Find where the given text appears and provide that cell's center as [x, y] coordinate. 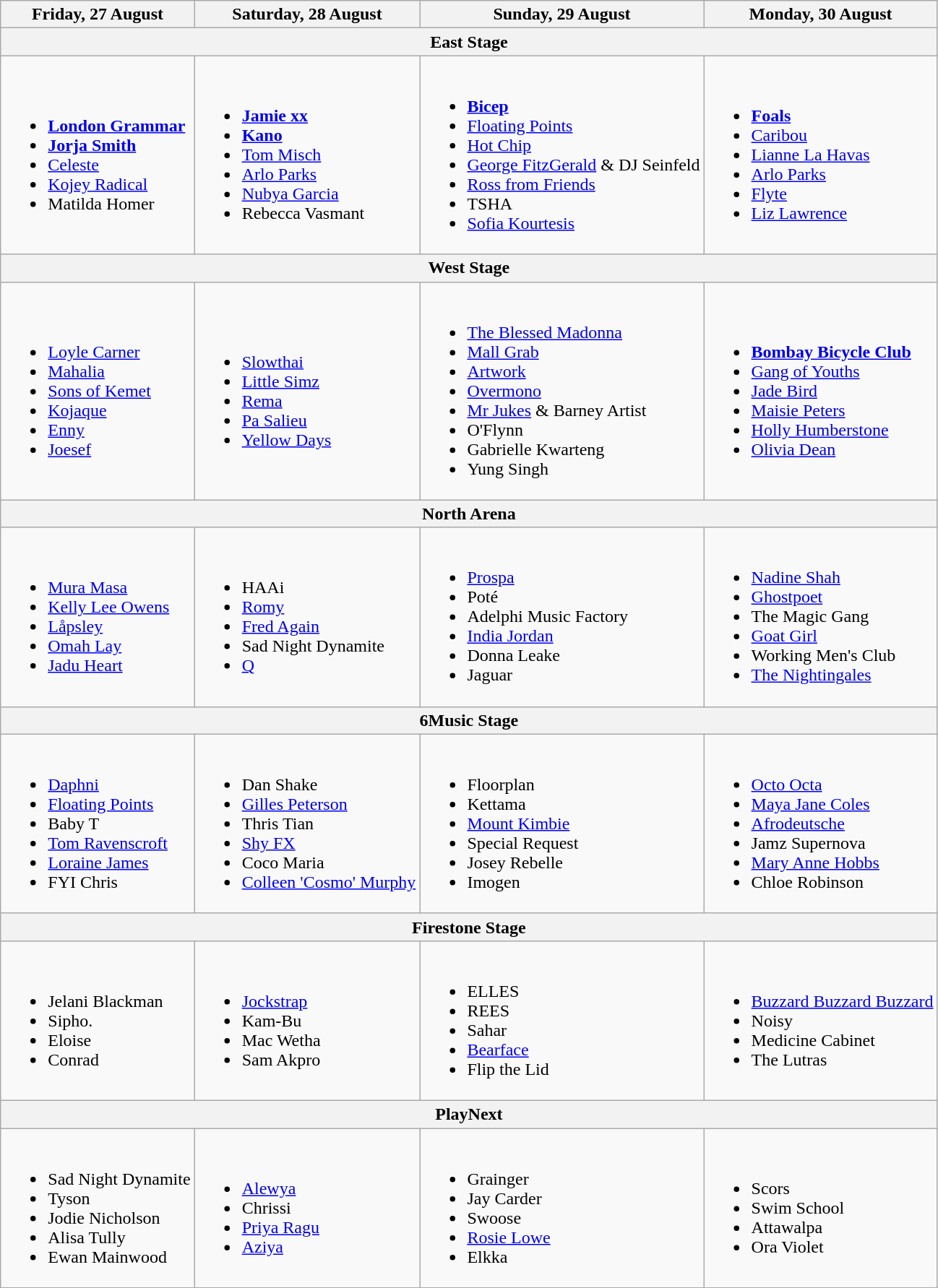
JockstrapKam-BuMac WethaSam Akpro [307, 1020]
BicepFloating PointsHot ChipGeorge FitzGerald & DJ SeinfeldRoss from FriendsTSHASofia Kourtesis [562, 155]
Octo OctaMaya Jane ColesAfrodeutscheJamz SupernovaMary Anne HobbsChloe Robinson [821, 824]
Mura MasaKelly Lee OwensLåpsleyOmah LayJadu Heart [98, 617]
Monday, 30 August [821, 14]
6Music Stage [469, 720]
Sunday, 29 August [562, 14]
PlayNext [469, 1114]
ProspaPotéAdelphi Music FactoryIndia JordanDonna LeakeJaguar [562, 617]
Firestone Stage [469, 927]
Saturday, 28 August [307, 14]
DaphniFloating PointsBaby TTom RavenscroftLoraine JamesFYI Chris [98, 824]
ELLESREESSaharBearfaceFlip the Lid [562, 1020]
East Stage [469, 42]
Nadine ShahGhostpoetThe Magic GangGoat GirlWorking Men's ClubThe Nightingales [821, 617]
Loyle CarnerMahaliaSons of KemetKojaqueEnnyJoesef [98, 391]
SlowthaiLittle SimzRemaPa SalieuYellow Days [307, 391]
AlewyaChrissiPriya RaguAziya [307, 1208]
FoalsCaribouLianne La HavasArlo ParksFlyteLiz Lawrence [821, 155]
Friday, 27 August [98, 14]
Buzzard Buzzard BuzzardNoisyMedicine CabinetThe Lutras [821, 1020]
Jelani BlackmanSipho.EloiseConrad [98, 1020]
North Arena [469, 514]
London GrammarJorja SmithCelesteKojey RadicalMatilda Homer [98, 155]
Bombay Bicycle ClubGang of YouthsJade BirdMaisie PetersHolly HumberstoneOlivia Dean [821, 391]
Sad Night DynamiteTysonJodie NicholsonAlisa TullyEwan Mainwood [98, 1208]
FloorplanKettamaMount KimbieSpecial RequestJosey RebelleImogen [562, 824]
HAAiRomyFred AgainSad Night DynamiteQ [307, 617]
Jamie xxKanoTom MischArlo ParksNubya GarciaRebecca Vasmant [307, 155]
Dan ShakeGilles PetersonThris TianShy FXCoco MariaColleen 'Cosmo' Murphy [307, 824]
The Blessed MadonnaMall GrabArtworkOvermonoMr Jukes & Barney ArtistO'FlynnGabrielle KwartengYung Singh [562, 391]
ScorsSwim SchoolAttawalpaOra Violet [821, 1208]
GraingerJay CarderSwooseRosie LoweElkka [562, 1208]
West Stage [469, 268]
